For the text-containing cell, return its midpoint in (X, Y) coordinate format. 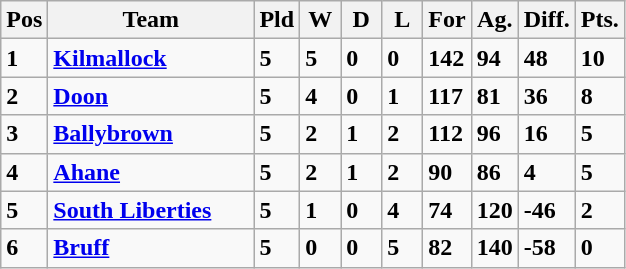
10 (600, 58)
Doon (151, 96)
L (402, 20)
8 (600, 96)
-58 (546, 248)
South Liberties (151, 210)
94 (494, 58)
140 (494, 248)
142 (447, 58)
Team (151, 20)
Ahane (151, 172)
6 (24, 248)
16 (546, 134)
Pts. (600, 20)
Kilmallock (151, 58)
Pld (277, 20)
74 (447, 210)
117 (447, 96)
D (362, 20)
82 (447, 248)
W (320, 20)
48 (546, 58)
96 (494, 134)
For (447, 20)
120 (494, 210)
Ballybrown (151, 134)
90 (447, 172)
112 (447, 134)
Pos (24, 20)
3 (24, 134)
86 (494, 172)
36 (546, 96)
Ag. (494, 20)
-46 (546, 210)
Bruff (151, 248)
Diff. (546, 20)
81 (494, 96)
